From the cell containing the given text, extract its center point as [x, y] coordinate. 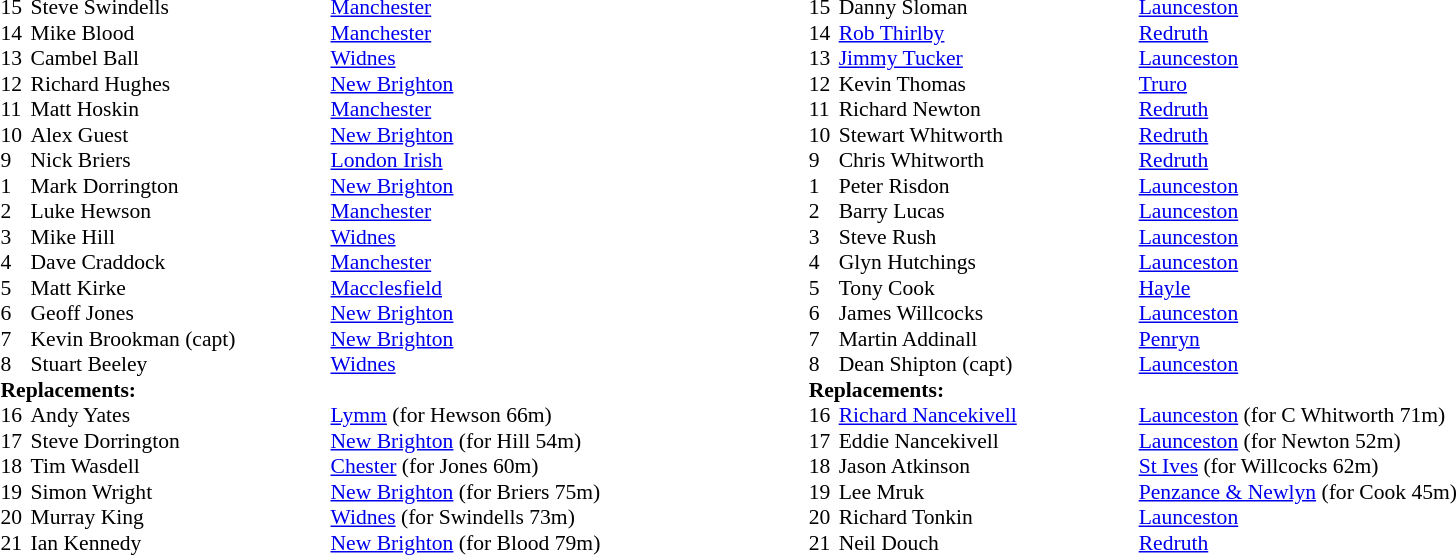
New Brighton (for Hill 54m) [465, 441]
Steve Rush [989, 237]
Geoff Jones [180, 313]
Murray King [180, 517]
Nick Briers [180, 161]
Tony Cook [989, 288]
New Brighton (for Briers 75m) [465, 492]
Replacements: [300, 390]
Peter Risdon [989, 186]
Rob Thirlby [989, 33]
Widnes (for Swindells 73m) [465, 517]
Richard Hughes [180, 84]
Glyn Hutchings [989, 263]
Martin Addinall [989, 339]
Dean Shipton (capt) [989, 365]
Alex Guest [180, 135]
Mike Blood [180, 33]
Dave Craddock [180, 263]
Richard Newton [989, 109]
Matt Hoskin [180, 109]
Cambel Ball [180, 59]
Simon Wright [180, 492]
Chris Whitworth [989, 161]
Matt Kirke [180, 288]
Jason Atkinson [989, 467]
Steve Dorrington [180, 441]
Andy Yates [180, 415]
Tim Wasdell [180, 467]
James Willcocks [989, 313]
Stewart Whitworth [989, 135]
Richard Nancekivell [989, 415]
Mike Hill [180, 237]
Jimmy Tucker [989, 59]
Richard Tonkin [989, 517]
London Irish [465, 161]
Kevin Thomas [989, 84]
Lee Mruk [989, 492]
Mark Dorrington [180, 186]
Eddie Nancekivell [989, 441]
Kevin Brookman (capt) [180, 339]
Barry Lucas [989, 211]
Macclesfield [465, 288]
Lymm (for Hewson 66m) [465, 415]
Chester (for Jones 60m) [465, 467]
Stuart Beeley [180, 365]
Luke Hewson [180, 211]
